Output the (x, y) coordinate of the center of the cell containing the given text.  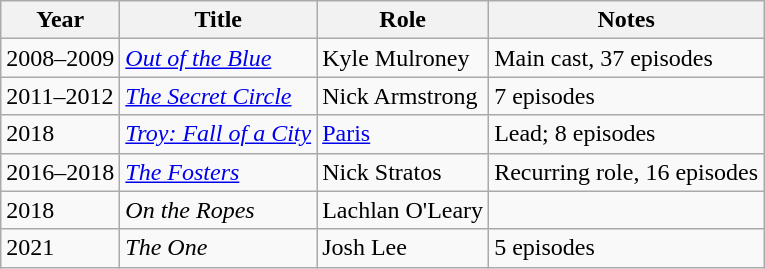
Kyle Mulroney (403, 58)
Paris (403, 134)
Nick Armstrong (403, 96)
On the Ropes (218, 210)
Lead; 8 episodes (626, 134)
Title (218, 20)
Role (403, 20)
Recurring role, 16 episodes (626, 172)
The One (218, 248)
Troy: Fall of a City (218, 134)
Josh Lee (403, 248)
2008–2009 (60, 58)
The Fosters (218, 172)
2021 (60, 248)
Year (60, 20)
Lachlan O'Leary (403, 210)
2011–2012 (60, 96)
Out of the Blue (218, 58)
Nick Stratos (403, 172)
Main cast, 37 episodes (626, 58)
5 episodes (626, 248)
Notes (626, 20)
2016–2018 (60, 172)
7 episodes (626, 96)
The Secret Circle (218, 96)
